Locate the cell with the specified text and output its [x, y] center coordinate. 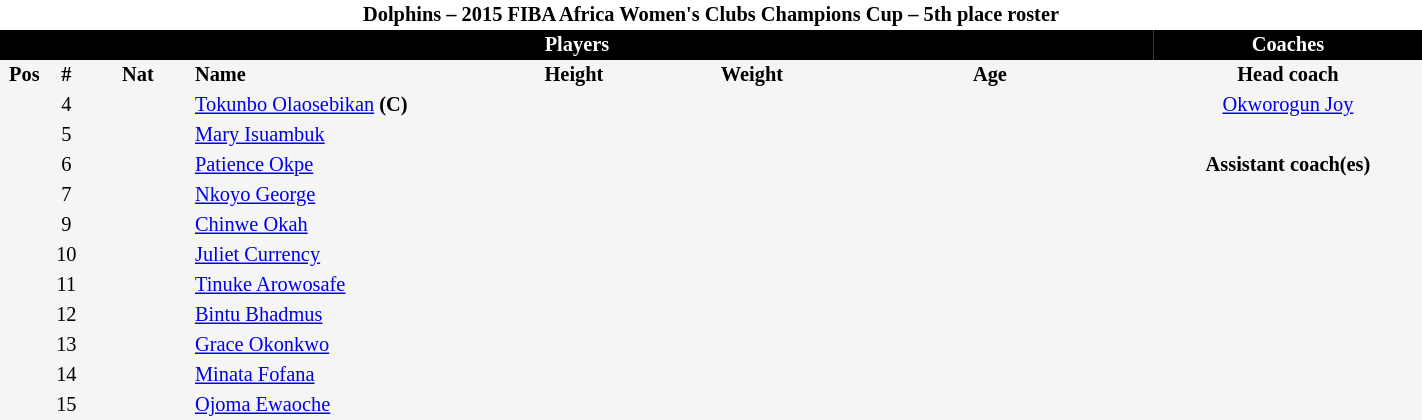
5 [66, 135]
7 [66, 195]
Players [577, 45]
10 [66, 255]
Name [331, 75]
Assistant coach(es) [1288, 165]
Nkoyo George [331, 195]
Tinuke Arowosafe [331, 285]
Tokunbo Olaosebikan (C) [331, 105]
Nat [138, 75]
Age [990, 75]
Minata Fofana [331, 375]
Dolphins – 2015 FIBA Africa Women's Clubs Champions Cup – 5th place roster [711, 15]
Patience Okpe [331, 165]
Ojoma Ewaoche [331, 405]
Chinwe Okah [331, 225]
Bintu Bhadmus [331, 315]
Okworogun Joy [1288, 105]
11 [66, 285]
15 [66, 405]
12 [66, 315]
Pos [24, 75]
Juliet Currency [331, 255]
9 [66, 225]
Height [574, 75]
13 [66, 345]
14 [66, 375]
Head coach [1288, 75]
Grace Okonkwo [331, 345]
4 [66, 105]
6 [66, 165]
Weight [752, 75]
Mary Isuambuk [331, 135]
# [66, 75]
Coaches [1288, 45]
